Return the [X, Y] coordinate for the center point of the cell that contains the specified text.  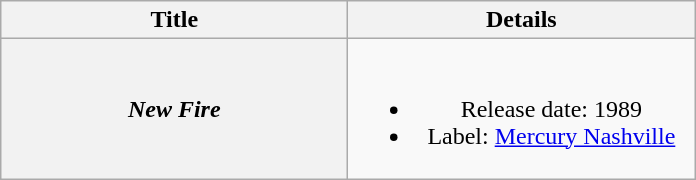
Details [522, 20]
Title [174, 20]
New Fire [174, 109]
Release date: 1989Label: Mercury Nashville [522, 109]
